Provide the [x, y] coordinate of the cell's center where the given text is located.  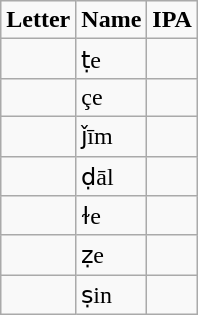
ṭe [112, 59]
ẓe [112, 255]
ɫe [112, 216]
Name [112, 20]
ṣin [112, 295]
Letter [38, 20]
ḍāl [112, 176]
IPA [172, 20]
çe [112, 97]
ǰīm [112, 136]
